Locate the cell with the specified text and output its (X, Y) center coordinate. 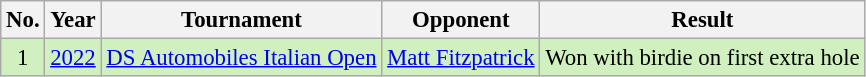
Tournament (242, 20)
Year (73, 20)
No. (23, 20)
Opponent (461, 20)
2022 (73, 58)
1 (23, 58)
Result (702, 20)
Matt Fitzpatrick (461, 58)
DS Automobiles Italian Open (242, 58)
Won with birdie on first extra hole (702, 58)
